Provide the [x, y] coordinate of the cell's center where the given text is located.  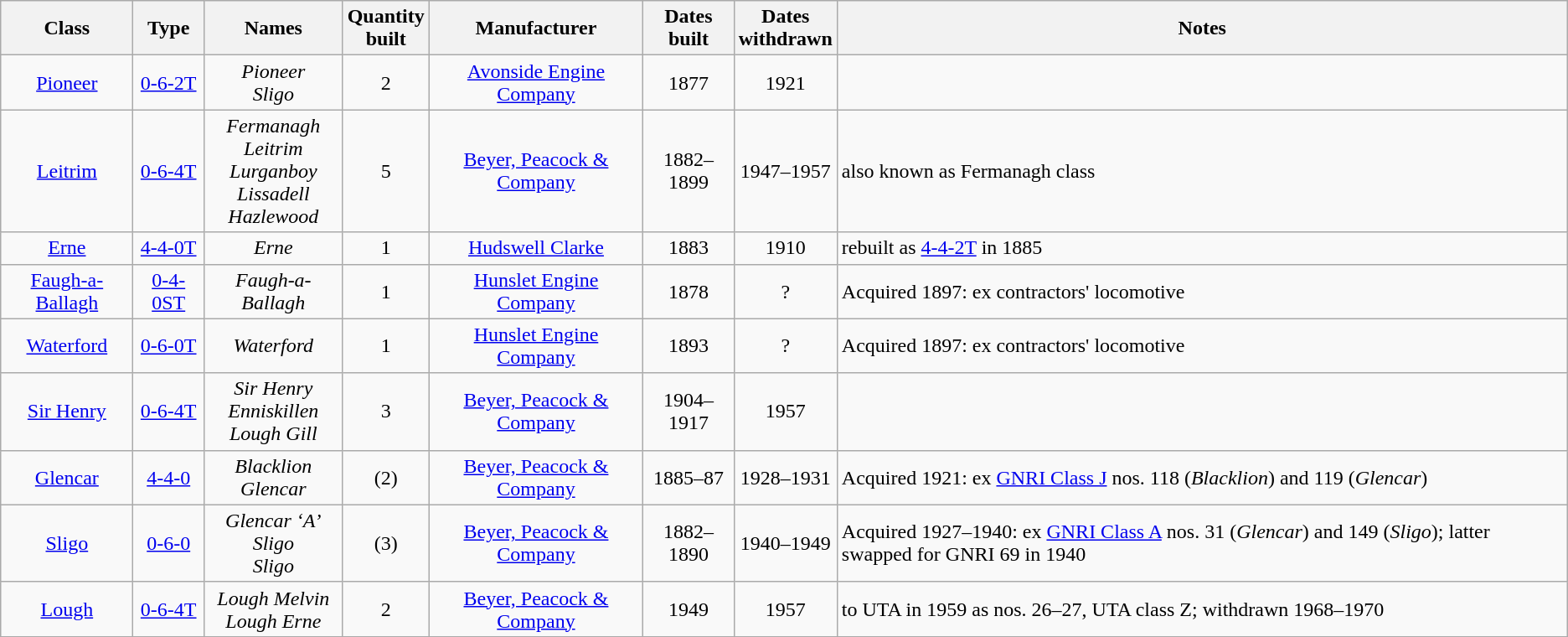
1949 [689, 609]
Avonside Engine Company [536, 82]
Lough MelvinLough Erne [273, 609]
(2) [385, 478]
1882–1899 [689, 171]
1893 [689, 345]
PioneerSligo [273, 82]
Acquired 1921: ex GNRI Class J nos. 118 (Blacklion) and 119 (Glencar) [1202, 478]
Manufacturer [536, 28]
Quantitybuilt [385, 28]
Dateswithdrawn [786, 28]
1885–87 [689, 478]
1877 [689, 82]
Pioneer [67, 82]
Hudswell Clarke [536, 248]
Acquired 1927–1940: ex GNRI Class A nos. 31 (Glencar) and 149 (Sligo); latter swapped for GNRI 69 in 1940 [1202, 543]
rebuilt as 4-4-2T in 1885 [1202, 248]
(3) [385, 543]
Datesbuilt [689, 28]
1878 [689, 292]
4-4-0T [169, 248]
1904–1917 [689, 412]
1940–1949 [786, 543]
Names [273, 28]
FermanaghLeitrimLurganboyLissadellHazlewood [273, 171]
Sligo [67, 543]
Notes [1202, 28]
0-6-2T [169, 82]
Glencar ‘A’SligoSligo [273, 543]
1883 [689, 248]
Lough [67, 609]
1910 [786, 248]
0-4-0ST [169, 292]
0-6-0 [169, 543]
also known as Fermanagh class [1202, 171]
4-4-0 [169, 478]
1928–1931 [786, 478]
1947–1957 [786, 171]
3 [385, 412]
Class [67, 28]
Sir Henry [67, 412]
0-6-0T [169, 345]
to UTA in 1959 as nos. 26–27, UTA class Z; withdrawn 1968–1970 [1202, 609]
Leitrim [67, 171]
Type [169, 28]
1921 [786, 82]
Sir HenryEnniskillenLough Gill [273, 412]
BlacklionGlencar [273, 478]
5 [385, 171]
Glencar [67, 478]
1882–1890 [689, 543]
